Find where the given text appears and provide that cell's center as [x, y] coordinate. 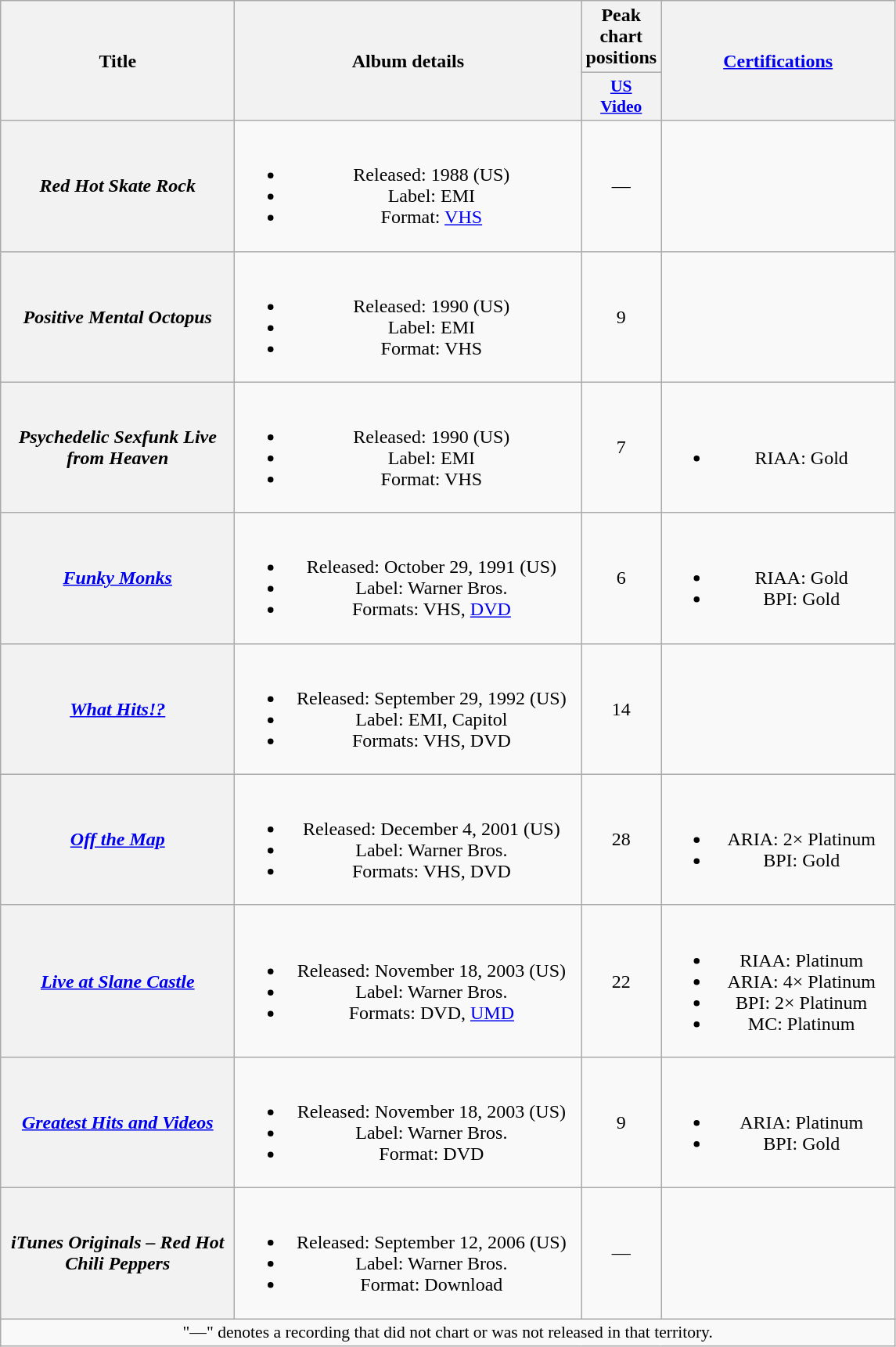
Released: November 18, 2003 (US)Label: Warner Bros.Formats: DVD, UMD [408, 981]
Certifications [778, 61]
Released: October 29, 1991 (US)Label: Warner Bros.Formats: VHS, DVD [408, 578]
Released: December 4, 2001 (US)Label: Warner Bros.Formats: VHS, DVD [408, 839]
ARIA: PlatinumBPI: Gold [778, 1122]
Released: September 12, 2006 (US)Label: Warner Bros.Format: Download [408, 1252]
iTunes Originals – Red Hot Chili Peppers [117, 1252]
Funky Monks [117, 578]
14 [621, 709]
Released: September 29, 1992 (US)Label: EMI, CapitolFormats: VHS, DVD [408, 709]
"—" denotes a recording that did not chart or was not released in that territory. [448, 1332]
22 [621, 981]
Live at Slane Castle [117, 981]
What Hits!? [117, 709]
Released: 1988 (US)Label: EMIFormat: VHS [408, 186]
Psychedelic Sexfunk Live from Heaven [117, 448]
6 [621, 578]
28 [621, 839]
7 [621, 448]
Title [117, 61]
ARIA: 2× PlatinumBPI: Gold [778, 839]
Greatest Hits and Videos [117, 1122]
Album details [408, 61]
USVideo [621, 97]
RIAA: GoldBPI: Gold [778, 578]
Released: November 18, 2003 (US)Label: Warner Bros.Format: DVD [408, 1122]
RIAA: PlatinumARIA: 4× PlatinumBPI: 2× PlatinumMC: Platinum [778, 981]
Peak chart positions [621, 37]
Red Hot Skate Rock [117, 186]
Positive Mental Octopus [117, 316]
RIAA: Gold [778, 448]
Off the Map [117, 839]
